For the text-containing cell, return its midpoint in (X, Y) coordinate format. 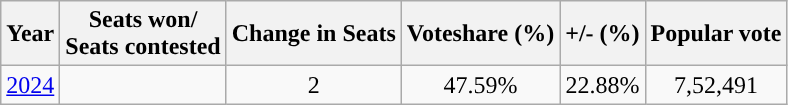
Year (30, 34)
Change in Seats (314, 34)
+/- (%) (602, 34)
2024 (30, 85)
2 (314, 85)
7,52,491 (716, 85)
Voteshare (%) (480, 34)
47.59% (480, 85)
Popular vote (716, 34)
Seats won/ Seats contested (143, 34)
22.88% (602, 85)
